Find where the given text appears and provide that cell's center as [x, y] coordinate. 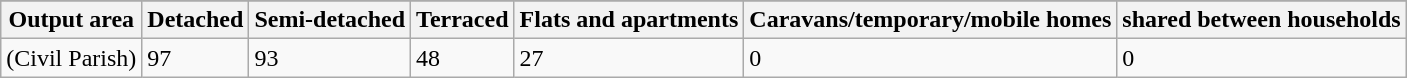
97 [196, 58]
shared between households [1262, 20]
Detached [196, 20]
Flats and apartments [629, 20]
93 [330, 58]
27 [629, 58]
48 [462, 58]
(Civil Parish) [72, 58]
Output area [72, 20]
Terraced [462, 20]
Semi-detached [330, 20]
Caravans/temporary/mobile homes [930, 20]
